Determine the (X, Y) coordinate at the center of the cell enclosing the given text.  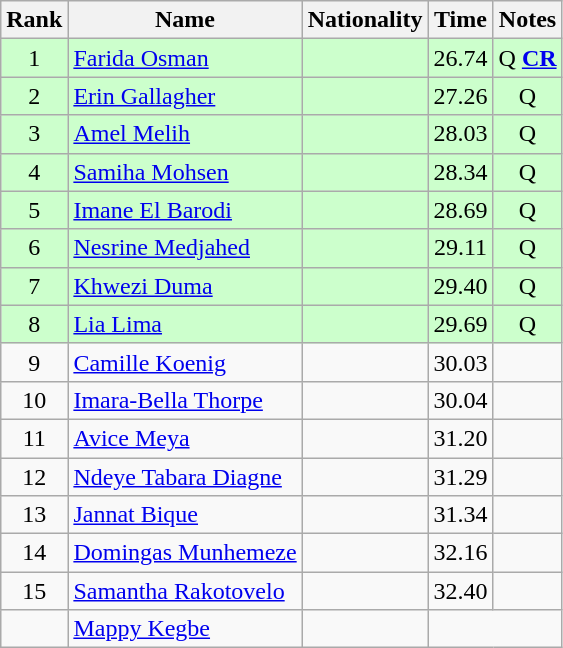
6 (34, 248)
12 (34, 477)
Imara-Bella Thorpe (185, 400)
Amel Melih (185, 134)
Nesrine Medjahed (185, 248)
Lia Lima (185, 324)
13 (34, 515)
Farida Osman (185, 58)
Mappy Kegbe (185, 629)
8 (34, 324)
28.69 (460, 210)
27.26 (460, 96)
4 (34, 172)
3 (34, 134)
Name (185, 20)
Imane El Barodi (185, 210)
Samiha Mohsen (185, 172)
30.04 (460, 400)
Ndeye Tabara Diagne (185, 477)
10 (34, 400)
1 (34, 58)
5 (34, 210)
Notes (528, 20)
Samantha Rakotovelo (185, 591)
29.40 (460, 286)
28.03 (460, 134)
Domingas Munhemeze (185, 553)
32.16 (460, 553)
26.74 (460, 58)
Camille Koenig (185, 362)
31.29 (460, 477)
Rank (34, 20)
Avice Meya (185, 438)
31.34 (460, 515)
31.20 (460, 438)
29.11 (460, 248)
32.40 (460, 591)
30.03 (460, 362)
11 (34, 438)
15 (34, 591)
Time (460, 20)
9 (34, 362)
Khwezi Duma (185, 286)
28.34 (460, 172)
Nationality (365, 20)
7 (34, 286)
29.69 (460, 324)
Erin Gallagher (185, 96)
14 (34, 553)
Jannat Bique (185, 515)
Q CR (528, 58)
2 (34, 96)
